Pinpoint the cell where the given text exists, returning its (x, y) midpoint coordinate. 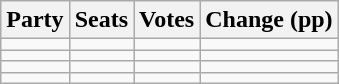
Votes (167, 20)
Seats (101, 20)
Party (35, 20)
Change (pp) (269, 20)
